Extract the (x, y) coordinate from the center of the cell holding the provided text.  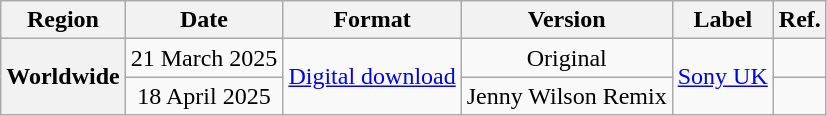
21 March 2025 (204, 58)
Region (63, 20)
Date (204, 20)
Jenny Wilson Remix (566, 96)
Format (372, 20)
18 April 2025 (204, 96)
Ref. (800, 20)
Sony UK (722, 77)
Label (722, 20)
Original (566, 58)
Version (566, 20)
Digital download (372, 77)
Worldwide (63, 77)
